From the cell containing the given text, extract its center point as (X, Y) coordinate. 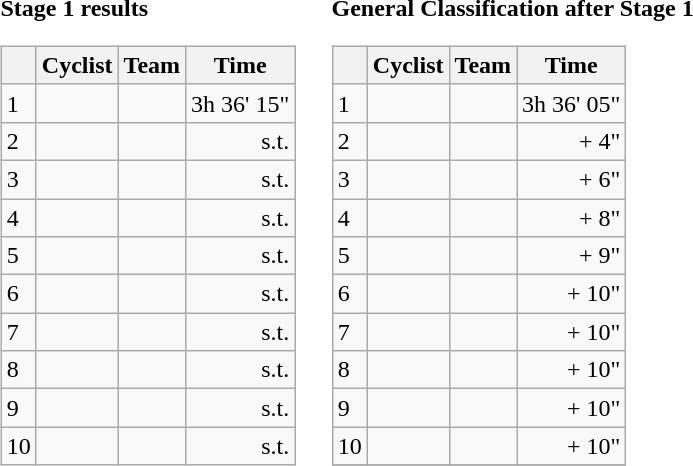
+ 6" (572, 179)
+ 4" (572, 141)
3h 36' 05" (572, 103)
+ 8" (572, 217)
+ 9" (572, 256)
3h 36' 15" (240, 103)
